From the cell containing the given text, extract its center point as [x, y] coordinate. 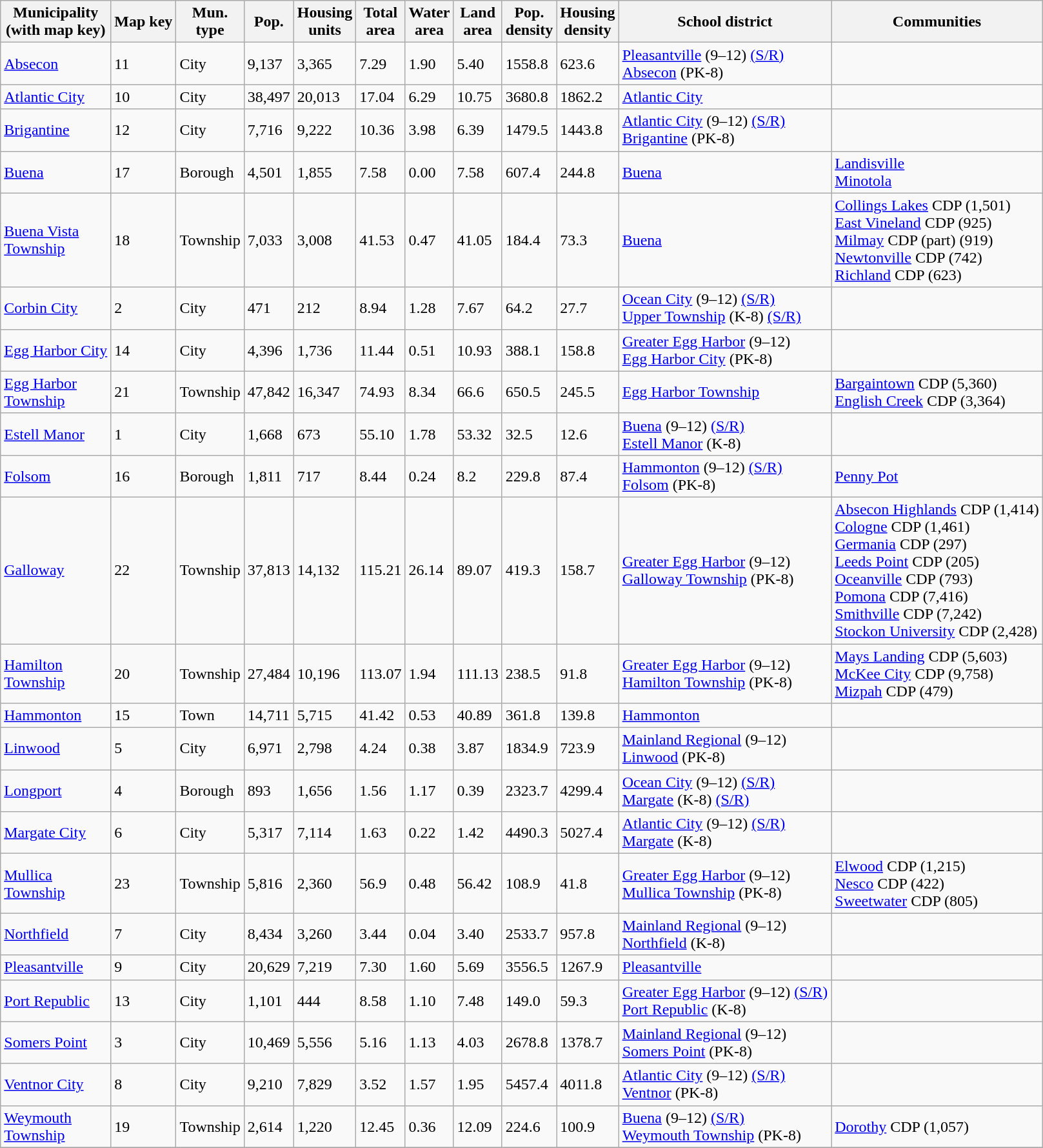
139.8 [588, 716]
Galloway [55, 570]
623.6 [588, 63]
Folsom [55, 476]
Mainland Regional (9–12)Somers Point (PK-8) [725, 1043]
20,013 [324, 97]
14,132 [324, 570]
2 [143, 308]
108.9 [529, 883]
Corbin City [55, 308]
Ventnor City [55, 1084]
100.9 [588, 1127]
1.63 [381, 832]
6 [143, 832]
7.67 [477, 308]
26.14 [430, 570]
6.39 [477, 130]
MullicaTownship [55, 883]
12 [143, 130]
893 [268, 791]
8.34 [430, 392]
56.42 [477, 883]
1.78 [430, 434]
6.29 [430, 97]
Greater Egg Harbor (9–12)Galloway Township (PK-8) [725, 570]
Totalarea [381, 22]
Waterarea [430, 22]
Map key [143, 22]
1,656 [324, 791]
3,365 [324, 63]
4.03 [477, 1043]
Port Republic [55, 1000]
471 [268, 308]
3 [143, 1043]
37,813 [268, 570]
3.87 [477, 749]
2,614 [268, 1127]
11.44 [381, 350]
Somers Point [55, 1043]
1834.9 [529, 749]
Hammonton (9–12) (S/R)Folsom (PK-8) [725, 476]
10.75 [477, 97]
8.2 [477, 476]
Ocean City (9–12) (S/R)Upper Township (K-8) (S/R) [725, 308]
5,816 [268, 883]
650.5 [529, 392]
238.5 [529, 674]
1.17 [430, 791]
0.39 [477, 791]
245.5 [588, 392]
10 [143, 97]
4490.3 [529, 832]
1.57 [430, 1084]
115.21 [381, 570]
Dorothy CDP (1,057) [937, 1127]
74.93 [381, 392]
School district [725, 22]
5.40 [477, 63]
Mainland Regional (9–12)Northfield (K-8) [725, 934]
4,396 [268, 350]
Egg HarborTownship [55, 392]
10,469 [268, 1043]
8.44 [381, 476]
Greater Egg Harbor (9–12) (S/R)Port Republic (K-8) [725, 1000]
5.16 [381, 1043]
41.53 [381, 240]
Housingunits [324, 22]
9 [143, 967]
1.95 [477, 1084]
Elwood CDP (1,215)Nesco CDP (422)Sweetwater CDP (805) [937, 883]
32.5 [529, 434]
18 [143, 240]
10.36 [381, 130]
1558.8 [529, 63]
Pop. [268, 22]
4299.4 [588, 791]
Brigantine [55, 130]
38,497 [268, 97]
Greater Egg Harbor (9–12)Mullica Township (PK-8) [725, 883]
1.94 [430, 674]
149.0 [529, 1000]
1.56 [381, 791]
Greater Egg Harbor (9–12)Egg Harbor City (PK-8) [725, 350]
7,219 [324, 967]
Greater Egg Harbor (9–12)Hamilton Township (PK-8) [725, 674]
8.58 [381, 1000]
444 [324, 1000]
14 [143, 350]
21 [143, 392]
Longport [55, 791]
Collings Lakes CDP (1,501)East Vineland CDP (925)Milmay CDP (part) (919)Newtonville CDP (742)Richland CDP (623) [937, 240]
1479.5 [529, 130]
LandisvilleMinotola [937, 172]
5.69 [477, 967]
0.48 [430, 883]
55.10 [381, 434]
1.13 [430, 1043]
723.9 [588, 749]
Buena (9–12) (S/R)Estell Manor (K-8) [725, 434]
91.8 [588, 674]
20 [143, 674]
22 [143, 570]
9,137 [268, 63]
1378.7 [588, 1043]
Mays Landing CDP (5,603)McKee City CDP (9,758)Mizpah CDP (479) [937, 674]
4011.8 [588, 1084]
2323.7 [529, 791]
Housingdensity [588, 22]
Egg Harbor City [55, 350]
19 [143, 1127]
12.09 [477, 1127]
7,716 [268, 130]
1.90 [430, 63]
7,033 [268, 240]
224.6 [529, 1127]
Egg Harbor Township [725, 392]
Margate City [55, 832]
0.22 [430, 832]
1862.2 [588, 97]
2678.8 [529, 1043]
11 [143, 63]
0.36 [430, 1127]
229.8 [529, 476]
87.4 [588, 476]
Pleasantville (9–12) (S/R)Absecon (PK-8) [725, 63]
5,715 [324, 716]
2533.7 [529, 934]
388.1 [529, 350]
15 [143, 716]
3,260 [324, 934]
HamiltonTownship [55, 674]
3,008 [324, 240]
2,360 [324, 883]
607.4 [529, 172]
7.30 [381, 967]
0.47 [430, 240]
Northfield [55, 934]
1,811 [268, 476]
66.6 [477, 392]
158.8 [588, 350]
13 [143, 1000]
212 [324, 308]
4.24 [381, 749]
1.60 [430, 967]
9,210 [268, 1084]
12.6 [588, 434]
0.51 [430, 350]
41.42 [381, 716]
Atlantic City (9–12) (S/R)Margate (K-8) [725, 832]
14,711 [268, 716]
Communities [937, 22]
53.32 [477, 434]
3556.5 [529, 967]
9,222 [324, 130]
3680.8 [529, 97]
Buena (9–12) (S/R)Weymouth Township (PK-8) [725, 1127]
59.3 [588, 1000]
Pop.density [529, 22]
0.53 [430, 716]
8.94 [381, 308]
5,317 [268, 832]
5457.4 [529, 1084]
957.8 [588, 934]
0.38 [430, 749]
4,501 [268, 172]
WeymouthTownship [55, 1127]
Absecon [55, 63]
Bargaintown CDP (5,360)English Creek CDP (3,364) [937, 392]
Linwood [55, 749]
Atlantic City (9–12) (S/R)Brigantine (PK-8) [725, 130]
1443.8 [588, 130]
Ocean City (9–12) (S/R)Margate (K-8) (S/R) [725, 791]
3.98 [430, 130]
16 [143, 476]
244.8 [588, 172]
89.07 [477, 570]
73.3 [588, 240]
8,434 [268, 934]
Atlantic City (9–12) (S/R)Ventnor (PK-8) [725, 1084]
10.93 [477, 350]
27.7 [588, 308]
3.52 [381, 1084]
1,101 [268, 1000]
717 [324, 476]
Mun.type [210, 22]
41.8 [588, 883]
16,347 [324, 392]
7,114 [324, 832]
5,556 [324, 1043]
7,829 [324, 1084]
47,842 [268, 392]
1,855 [324, 172]
419.3 [529, 570]
2,798 [324, 749]
1,736 [324, 350]
40.89 [477, 716]
3.44 [381, 934]
0.04 [430, 934]
0.24 [430, 476]
3.40 [477, 934]
56.9 [381, 883]
361.8 [529, 716]
113.07 [381, 674]
7.48 [477, 1000]
8 [143, 1084]
Town [210, 716]
111.13 [477, 674]
12.45 [381, 1127]
Buena VistaTownship [55, 240]
7.29 [381, 63]
4 [143, 791]
1,668 [268, 434]
64.2 [529, 308]
5027.4 [588, 832]
17 [143, 172]
1 [143, 434]
Landarea [477, 22]
1.28 [430, 308]
7 [143, 934]
1.42 [477, 832]
184.4 [529, 240]
20,629 [268, 967]
23 [143, 883]
673 [324, 434]
Penny Pot [937, 476]
5 [143, 749]
Municipality(with map key) [55, 22]
1267.9 [588, 967]
10,196 [324, 674]
17.04 [381, 97]
41.05 [477, 240]
27,484 [268, 674]
0.00 [430, 172]
6,971 [268, 749]
1.10 [430, 1000]
Estell Manor [55, 434]
158.7 [588, 570]
1,220 [324, 1127]
Mainland Regional (9–12)Linwood (PK-8) [725, 749]
